Return the (X, Y) coordinate for the center point of the cell that contains the specified text.  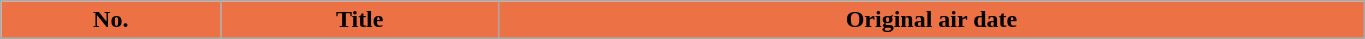
Title (360, 20)
No. (111, 20)
Original air date (932, 20)
